Pinpoint the cell where the given text exists, returning its (X, Y) midpoint coordinate. 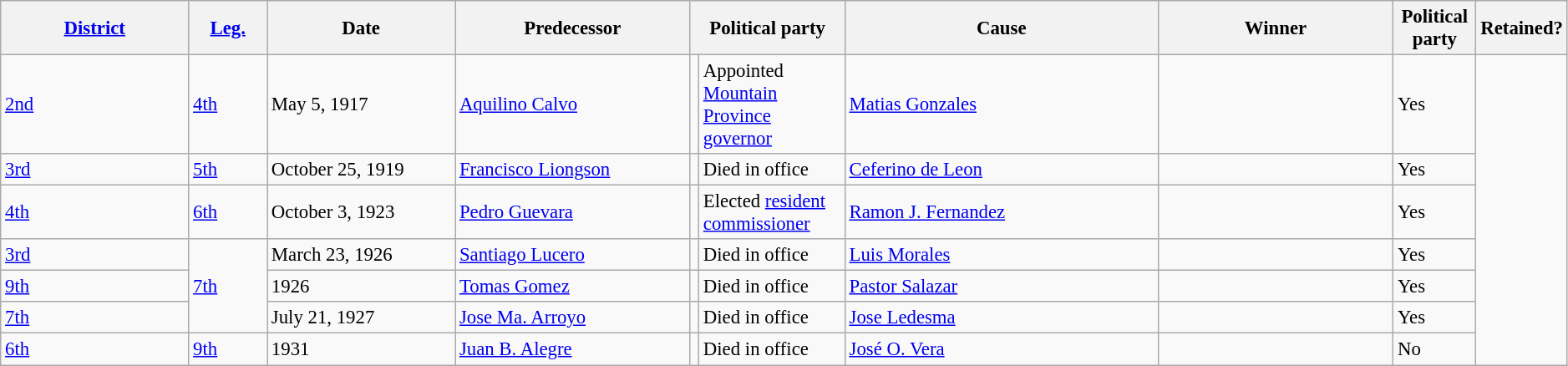
Winner (1275, 28)
Francisco Liongson (573, 170)
Pedro Guevara (573, 212)
Ceferino de Leon (1001, 170)
No (1435, 349)
Leg. (228, 28)
Matias Gonzales (1001, 105)
5th (228, 170)
Luis Morales (1001, 255)
July 21, 1927 (361, 318)
October 3, 1923 (361, 212)
Predecessor (573, 28)
Cause (1001, 28)
2nd (95, 105)
Tomas Gomez (573, 287)
March 23, 1926 (361, 255)
May 5, 1917 (361, 105)
Date (361, 28)
District (95, 28)
Juan B. Alegre (573, 349)
José O. Vera (1001, 349)
October 25, 1919 (361, 170)
Aquilino Calvo (573, 105)
Jose Ma. Arroyo (573, 318)
Retained? (1522, 28)
Santiago Lucero (573, 255)
1931 (361, 349)
Appointed Mountain Province governor (772, 105)
1926 (361, 287)
Elected resident commissioner (772, 212)
Ramon J. Fernandez (1001, 212)
Pastor Salazar (1001, 287)
Jose Ledesma (1001, 318)
